Identify which cell holds the provided text, then report its (X, Y) central coordinate. 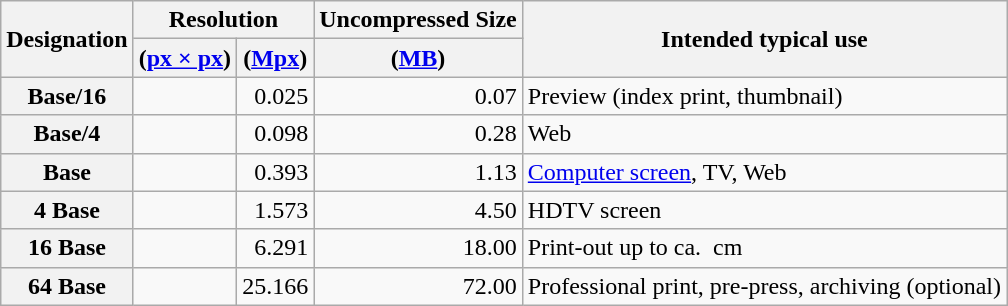
Base/4 (67, 134)
4.50 (418, 210)
Resolution (223, 20)
4 Base (67, 210)
0.025 (276, 96)
Web (764, 134)
Designation (67, 39)
25.166 (276, 286)
Professional print, pre-press, archiving (optional) (764, 286)
Uncompressed Size (418, 20)
Computer screen, TV, Web (764, 172)
16 Base (67, 248)
(px × px) (184, 58)
1.13 (418, 172)
(MB) (418, 58)
Preview (index print, thumbnail) (764, 96)
Base/16 (67, 96)
1.573 (276, 210)
0.393 (276, 172)
HDTV screen (764, 210)
Print-out up to ca. cm (764, 248)
(Mpx) (276, 58)
6.291 (276, 248)
Base (67, 172)
64 Base (67, 286)
0.28 (418, 134)
18.00 (418, 248)
0.098 (276, 134)
72.00 (418, 286)
0.07 (418, 96)
Intended typical use (764, 39)
